Output the [X, Y] coordinate of the center of the cell containing the given text.  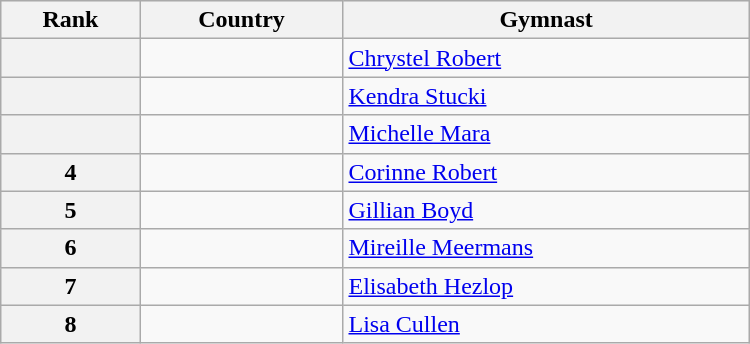
Lisa Cullen [546, 324]
Michelle Mara [546, 134]
4 [70, 172]
Chrystel Robert [546, 58]
Gillian Boyd [546, 210]
Kendra Stucki [546, 96]
6 [70, 248]
Country [242, 20]
Corinne Robert [546, 172]
5 [70, 210]
Mireille Meermans [546, 248]
7 [70, 286]
Gymnast [546, 20]
8 [70, 324]
Rank [70, 20]
Elisabeth Hezlop [546, 286]
